Provide the (X, Y) coordinate of the cell's center where the given text is located.  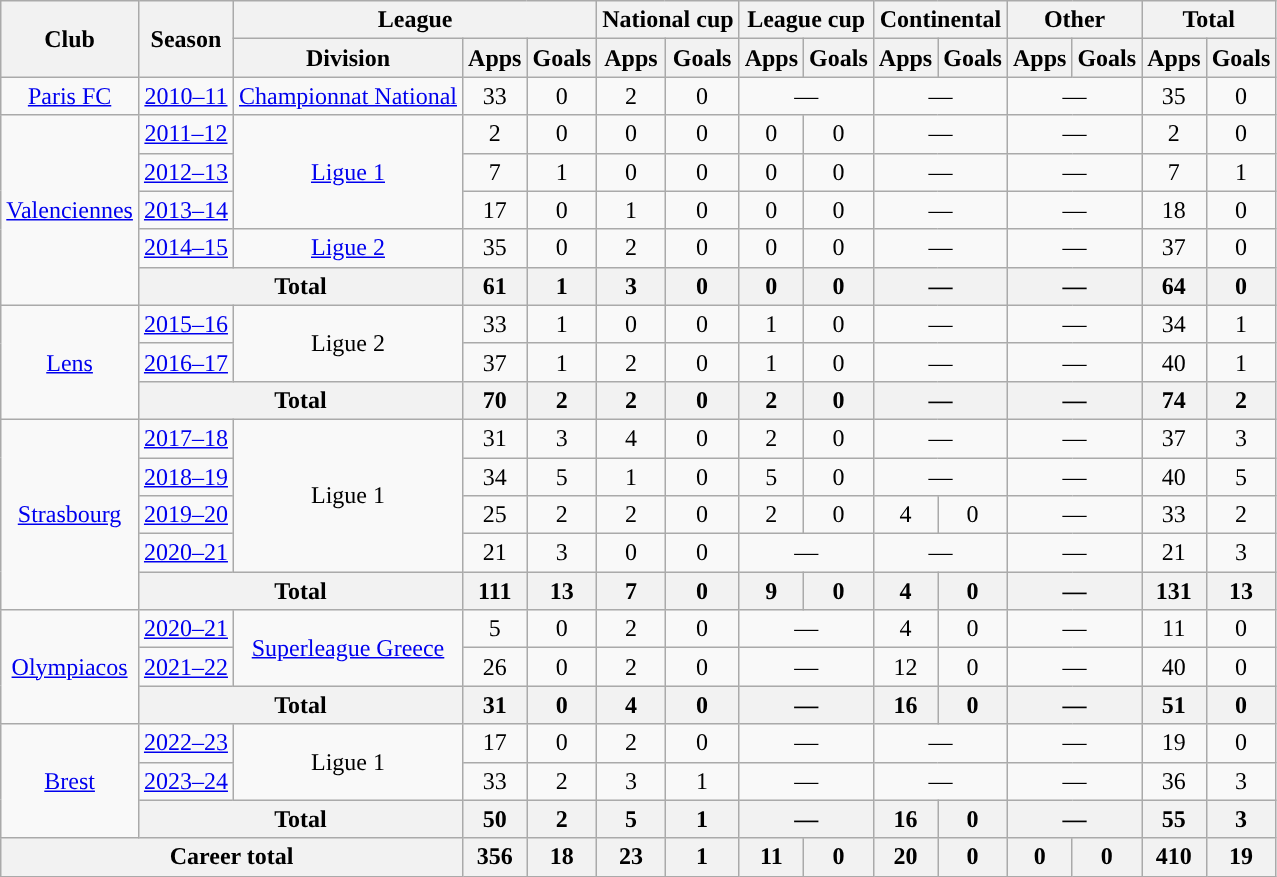
2022–23 (186, 743)
26 (495, 667)
2013–14 (186, 210)
36 (1174, 781)
Valenciennes (70, 210)
Division (348, 58)
20 (905, 857)
2017–18 (186, 438)
Superleague Greece (348, 648)
Paris FC (70, 96)
70 (495, 400)
Strasbourg (70, 514)
23 (631, 857)
Lens (70, 362)
2014–15 (186, 248)
League cup (806, 20)
Club (70, 39)
12 (905, 667)
50 (495, 819)
55 (1174, 819)
111 (495, 591)
2016–17 (186, 362)
51 (1174, 705)
Continental (940, 20)
356 (495, 857)
Season (186, 39)
2010–11 (186, 96)
9 (771, 591)
League (414, 20)
2011–12 (186, 134)
25 (495, 515)
2021–22 (186, 667)
National cup (668, 20)
2018–19 (186, 477)
Career total (232, 857)
Brest (70, 781)
2019–20 (186, 515)
131 (1174, 591)
2012–13 (186, 172)
2023–24 (186, 781)
Championnat National (348, 96)
2015–16 (186, 324)
Olympiacos (70, 667)
410 (1174, 857)
74 (1174, 400)
64 (1174, 286)
61 (495, 286)
Other (1074, 20)
